Search for the cell housing the specified text and yield its [X, Y] center coordinate. 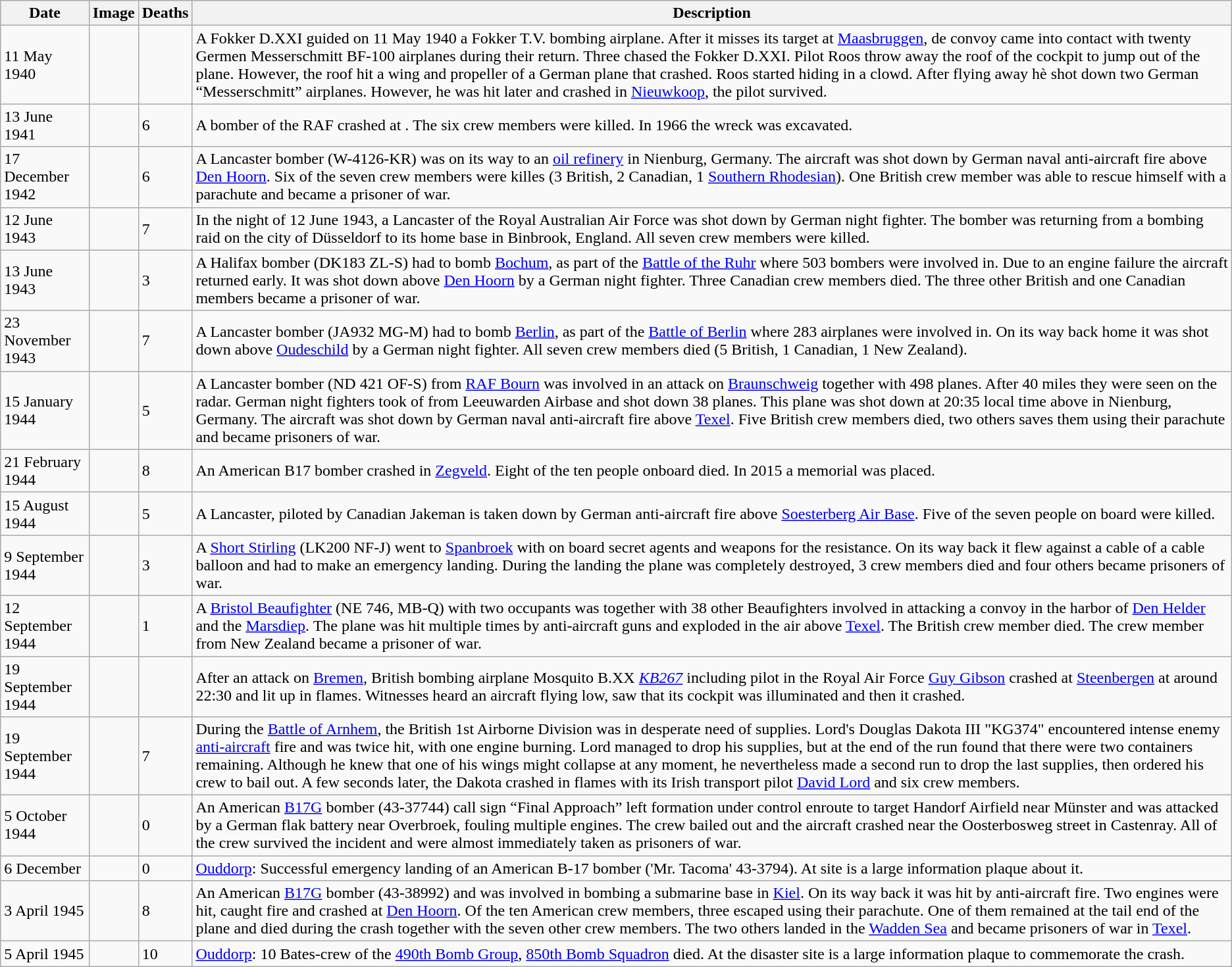
12 June 1943 [45, 229]
Description [712, 13]
A bomber of the RAF crashed at . The six crew members were killed. In 1966 the wreck was excavated. [712, 125]
5 April 1945 [45, 954]
23 November 1943 [45, 341]
21 February 1944 [45, 471]
9 September 1944 [45, 565]
3 April 1945 [45, 911]
6 December [45, 868]
10 [165, 954]
15 January 1944 [45, 410]
12 September 1944 [45, 626]
5 October 1944 [45, 826]
13 June 1941 [45, 125]
17 December 1942 [45, 177]
Deaths [165, 13]
An American B17 bomber crashed in Zegveld. Eight of the ten people onboard died. In 2015 a memorial was placed. [712, 471]
11 May 1940 [45, 64]
1 [165, 626]
Date [45, 13]
15 August 1944 [45, 513]
Image [113, 13]
Ouddorp: Successful emergency landing of an American B-17 bomber ('Mr. Tacoma' 43-3794). At site is a large information plaque about it. [712, 868]
13 June 1943 [45, 280]
